Detect which cell encompasses the target text, then output its [x, y] center coordinate. 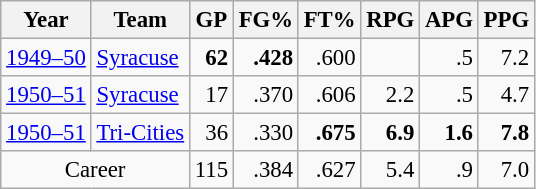
.675 [330, 133]
Team [140, 20]
7.0 [506, 170]
62 [211, 58]
RPG [390, 20]
.330 [266, 133]
APG [450, 20]
GP [211, 20]
.600 [330, 58]
1.6 [450, 133]
.627 [330, 170]
FT% [330, 20]
.9 [450, 170]
PPG [506, 20]
7.2 [506, 58]
Year [46, 20]
1949–50 [46, 58]
.428 [266, 58]
Career [96, 170]
4.7 [506, 95]
36 [211, 133]
Tri-Cities [140, 133]
FG% [266, 20]
2.2 [390, 95]
.384 [266, 170]
.370 [266, 95]
7.8 [506, 133]
.606 [330, 95]
17 [211, 95]
6.9 [390, 133]
115 [211, 170]
5.4 [390, 170]
